Detect which cell encompasses the target text, then output its (x, y) center coordinate. 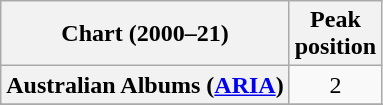
2 (335, 85)
Australian Albums (ARIA) (145, 85)
Peakposition (335, 34)
Chart (2000–21) (145, 34)
